Search for the cell housing the specified text and yield its [x, y] center coordinate. 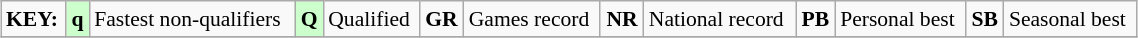
SB [985, 19]
Q [309, 19]
NR [622, 19]
q [78, 19]
Personal best [900, 19]
Fastest non-qualifiers [192, 19]
KEY: [34, 19]
Qualified [371, 19]
GR [442, 19]
National record [720, 19]
Seasonal best [1070, 19]
Games record [532, 19]
PB [816, 19]
